Determine the [X, Y] coordinate at the center of the cell enclosing the given text.  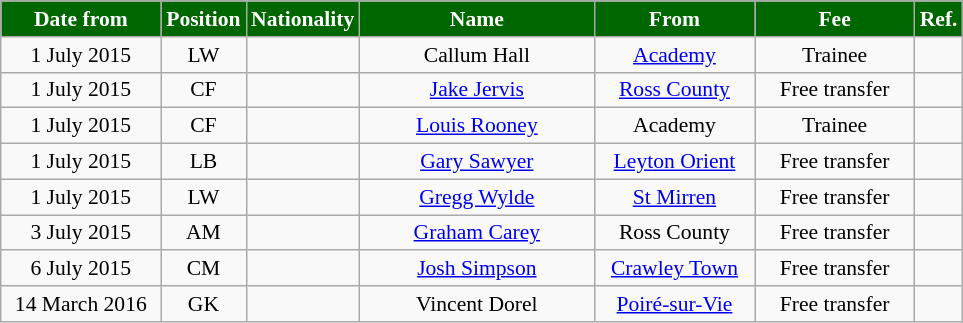
Name [476, 19]
Graham Carey [476, 233]
Callum Hall [476, 55]
Poiré-sur-Vie [674, 304]
Vincent Dorel [476, 304]
St Mirren [674, 197]
Jake Jervis [476, 90]
3 July 2015 [81, 233]
AM [204, 233]
Position [204, 19]
Date from [81, 19]
Nationality [302, 19]
14 March 2016 [81, 304]
LB [204, 162]
Gary Sawyer [476, 162]
Ref. [939, 19]
Louis Rooney [476, 126]
CM [204, 269]
6 July 2015 [81, 269]
Fee [835, 19]
Leyton Orient [674, 162]
From [674, 19]
Crawley Town [674, 269]
Josh Simpson [476, 269]
Gregg Wylde [476, 197]
GK [204, 304]
